Scan for the cell matching the given text and deliver its [x, y] coordinate at center. 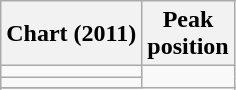
Chart (2011) [72, 34]
Peakposition [188, 34]
